Extract the [X, Y] coordinate from the center of the cell holding the provided text.  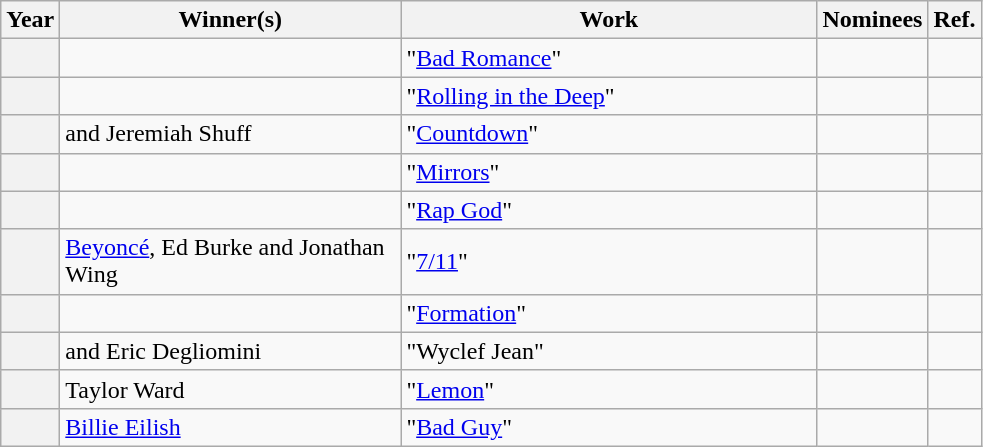
"Mirrors" [609, 172]
Nominees [872, 20]
"Bad Romance" [609, 58]
"7/11" [609, 262]
Year [30, 20]
Ref. [954, 20]
"Bad Guy" [609, 427]
and Eric Degliomini [230, 351]
Work [609, 20]
Beyoncé, Ed Burke and Jonathan Wing [230, 262]
and Jeremiah Shuff [230, 134]
Taylor Ward [230, 389]
"Rolling in the Deep" [609, 96]
Billie Eilish [230, 427]
"Countdown" [609, 134]
"Formation" [609, 313]
"Lemon" [609, 389]
"Rap God" [609, 210]
Winner(s) [230, 20]
"Wyclef Jean" [609, 351]
